Find where the given text appears and provide that cell's center as [X, Y] coordinate. 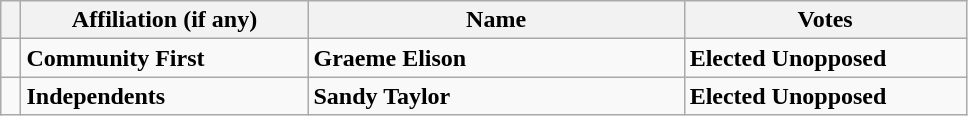
Independents [164, 96]
Community First [164, 58]
Name [496, 20]
Affiliation (if any) [164, 20]
Votes [825, 20]
Graeme Elison [496, 58]
Sandy Taylor [496, 96]
